Search for the cell housing the specified text and yield its (X, Y) center coordinate. 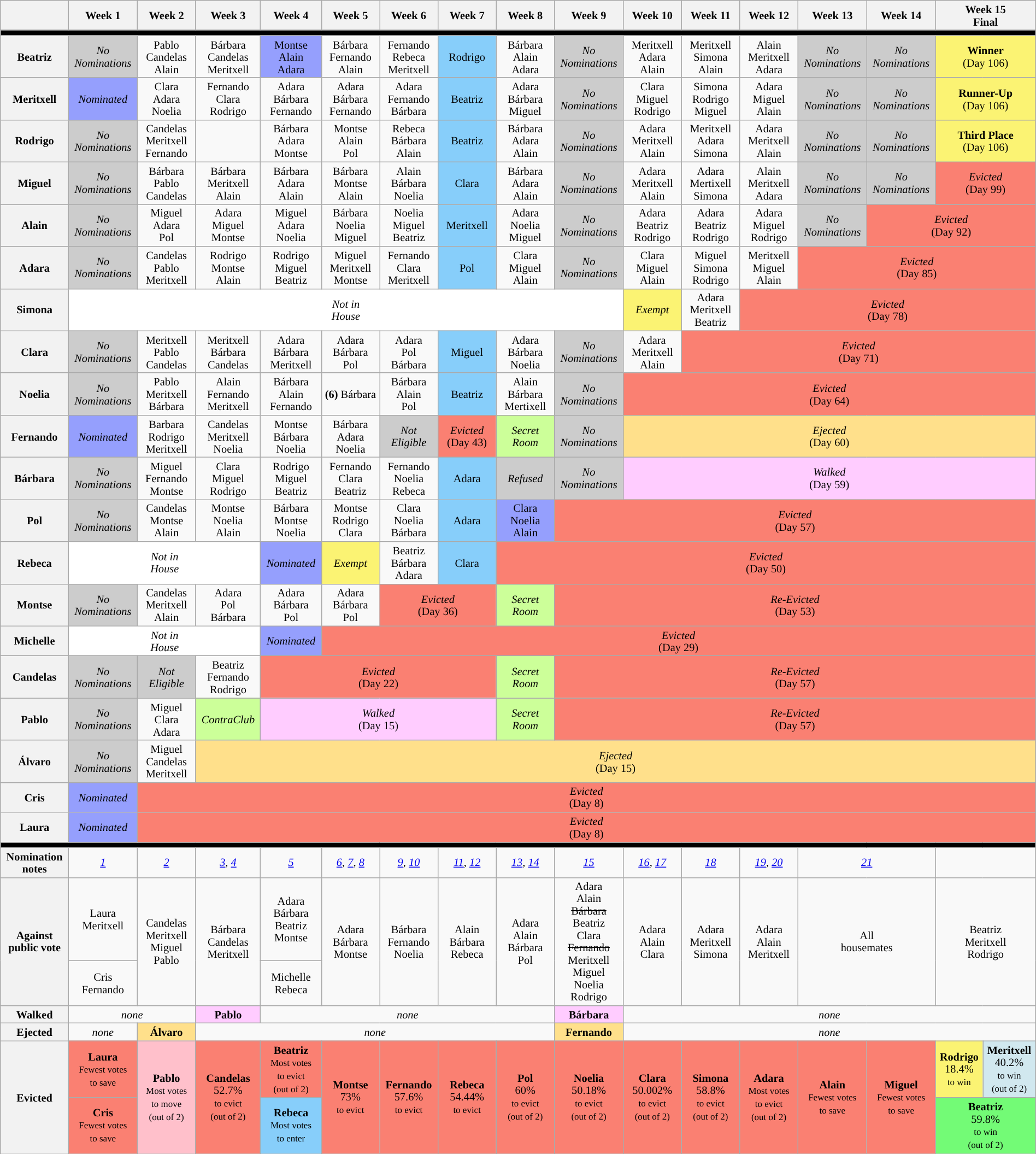
13, 14 (526, 863)
Montse73%to evict (351, 1098)
CandelasMeritxellMiguelPablo (166, 941)
Walked(Day 59) (829, 478)
MeritxellBárbaraCandelas (228, 352)
BárbaraFernandoAlain (351, 57)
MontseBárbaraNoelia (291, 436)
AdaraBárbaraMontse (351, 941)
BárbaraNoeliaMiguel (351, 225)
Fernando57.6%to evict (409, 1098)
Evicted(Day 29) (679, 641)
Evicted(Day 50) (766, 563)
PabloMost votesto move(out of 2) (166, 1098)
CandelasMeritxellFernando (166, 141)
Allhousemates (867, 941)
ContraClub (228, 719)
Third Place(Day 106) (986, 141)
Ejected(Day 60) (829, 436)
Week 5 (351, 15)
MiguelFewest votesto save (901, 1098)
AdaraAlainMeritxell (769, 941)
Evicted(Day 64) (829, 394)
Winner(Day 106) (986, 57)
Evicted(Day 71) (858, 352)
15 (589, 863)
CandelasMeritxellNoelia (228, 436)
FernandoRebecaMeritxell (409, 57)
AlainBárbaraMertixell (526, 394)
21 (867, 863)
Week 13 (832, 15)
Evicted(Day 78) (888, 309)
BárbaraAlainPol (409, 394)
AdaraBárbaraMiguel (526, 98)
Week 11 (710, 15)
Laura (35, 828)
PabloMeritxellBárbara (166, 394)
MiguelSimonaRodrigo (710, 267)
CrisFewest votesto save (103, 1126)
Noelia50.18%to evict(out of 2) (589, 1098)
Michelle (35, 641)
Week 1 (103, 15)
5 (291, 863)
MeritxellAdaraSimona (710, 141)
Simona (35, 309)
BeatrizBárbaraAdara (409, 563)
BárbaraAdaraMontse (291, 141)
CandelasPabloMeritxell (166, 267)
MontseAlainAdara (291, 57)
BeatrizFernandoRodrigo (228, 677)
Walked (35, 1014)
6, 7, 8 (351, 863)
Ejected(Day 15) (615, 761)
MontseAlainPol (351, 141)
Rebeca54.44%to evict (467, 1098)
BarbaraRodrigoMeritxell (166, 436)
Ejected (35, 1032)
MiguelMeritxellMontse (351, 267)
Evicted(Day 36) (438, 605)
Week 10 (652, 15)
FernandoClaraBeatriz (351, 478)
MeritxellAdaraAlain (652, 57)
BárbaraMontseNoelia (291, 520)
AdaraMiguelAlain (769, 98)
BeatrizMeritxellRodrigo (986, 941)
MichelleRebeca (291, 983)
AdaraBárbaraNoelia (526, 352)
Evicted(Day 99) (986, 183)
AlainBárbaraNoelia (409, 183)
Week 7 (467, 15)
Noelia (35, 394)
MeritxellPabloCandelas (166, 352)
Cris (35, 797)
ClaraNoeliaAlain (526, 520)
AdaraAlainBárbaraBeatrizClaraFernandoMeritxellMiguelNoeliaRodrigo (589, 941)
AdaraFernandoBárbara (409, 98)
Rodrigo18.4%to win (960, 1069)
Evicted(Day 57) (796, 520)
3, 4 (228, 863)
Week 12 (769, 15)
Againstpublic vote (35, 941)
Week 3 (228, 15)
MontseNoeliaAlain (228, 520)
Week 14 (901, 15)
Walked(Day 15) (378, 719)
AdaraMeritxellBeatriz (710, 309)
Rebeca (35, 563)
MiguelAdaraNoelia (291, 225)
AlainBárbaraRebeca (467, 941)
AdaraMeritxellSimona (710, 941)
Candelas52.7%to evict(out of 2) (228, 1098)
AdaraMiguelMontse (228, 225)
RebecaMost votesto enter (291, 1126)
16, 17 (652, 863)
BárbaraAlainAdara (526, 57)
Week 2 (166, 15)
Montse (35, 605)
Pol60%to evict(out of 2) (526, 1098)
MeritxellSimonaAlain (710, 57)
Evicted(Day 43) (467, 436)
Evicted(Day 85) (917, 267)
RebecaBárbaraAlain (409, 141)
MiguelAdaraPol (166, 225)
18 (710, 863)
AdaraAlainClara (652, 941)
LauraMeritxell (103, 919)
RodrigoMontseAlain (228, 267)
LauraFewest votesto save (103, 1069)
(6) Bárbara (351, 394)
1 (103, 863)
AdaraBárbaraBeatrizMontse (291, 919)
FernandoClaraMeritxell (409, 267)
MiguelCandelasMeritxell (166, 761)
BeatrizMost votesto evict(out of 2) (291, 1069)
Refused (526, 478)
PabloCandelasAlain (166, 57)
AdaraMiguelRodrigo (769, 225)
ClaraNoeliaBárbara (409, 520)
Week 8 (526, 15)
MiguelFernandoMontse (166, 478)
Simona58.8%to evict(out of 2) (710, 1098)
CandelasMontseAlain (166, 520)
BárbaraPabloCandelas (166, 183)
19, 20 (769, 863)
2 (166, 863)
CrisFernando (103, 983)
BárbaraMontseAlain (351, 183)
NoeliaMiguelBeatriz (409, 225)
Meritxell40.2%to win(out of 2) (1010, 1069)
AdaraAlainBárbaraPol (526, 941)
Evicted(Day 92) (951, 225)
AdaraNoeliaMiguel (526, 225)
Week 6 (409, 15)
BárbaraFernandoNoelia (409, 941)
Week 4 (291, 15)
11, 12 (467, 863)
Week 9 (589, 15)
AlainFewest votesto save (832, 1098)
MiguelClaraAdara (166, 719)
MontseRodrigoClara (351, 520)
Candelas (35, 677)
AdaraBárbaraMeritxell (291, 352)
CandelasMeritxellAlain (166, 605)
Week 15Final (986, 15)
Clara50.002%to evict(out of 2) (652, 1098)
AdaraMost votesto evict(out of 2) (769, 1098)
BárbaraAlainFernando (291, 394)
Nominationnotes (35, 863)
AdaraMertixellSimona (710, 183)
FernandoNoeliaRebeca (409, 478)
Alain (35, 225)
Re-Evicted(Day 53) (796, 605)
BárbaraMeritxellAlain (228, 183)
Beatriz59.8%to win(out of 2) (986, 1126)
SimonaRodrigoMiguel (710, 98)
Evicted (35, 1098)
MeritxellMiguelAlain (769, 267)
Evicted(Day 22) (378, 677)
BárbaraAdaraNoelia (351, 436)
9, 10 (409, 863)
AlainFernandoMeritxell (228, 394)
FernandoClaraRodrigo (228, 98)
ClaraAdaraNoelia (166, 98)
Runner-Up(Day 106) (986, 98)
